Return the (x, y) coordinate for the center point of the cell that contains the specified text.  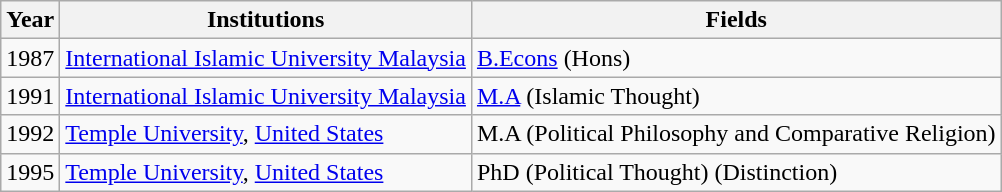
1991 (30, 96)
B.Econs (Hons) (736, 58)
M.A (Islamic Thought) (736, 96)
Institutions (266, 20)
Year (30, 20)
1987 (30, 58)
1995 (30, 172)
Fields (736, 20)
1992 (30, 134)
PhD (Political Thought) (Distinction) (736, 172)
M.A (Political Philosophy and Comparative Religion) (736, 134)
